Return the (X, Y) coordinate for the center point of the cell that contains the specified text.  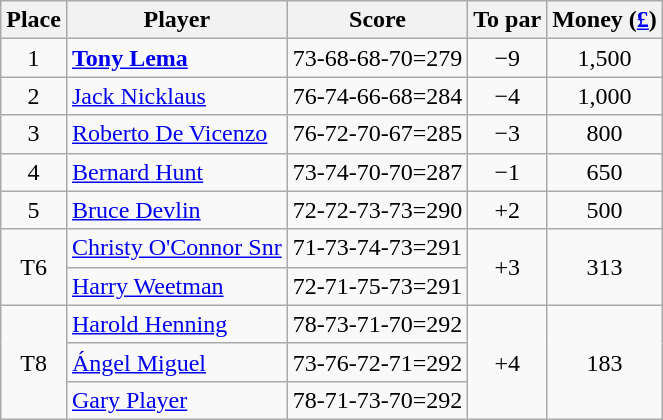
Gary Player (176, 400)
+3 (508, 267)
313 (605, 267)
73-74-70-70=287 (378, 172)
Place (34, 20)
T6 (34, 267)
72-71-75-73=291 (378, 286)
Score (378, 20)
Tony Lema (176, 58)
5 (34, 210)
73-76-72-71=292 (378, 362)
T8 (34, 362)
Money (£) (605, 20)
−3 (508, 134)
800 (605, 134)
78-71-73-70=292 (378, 400)
−9 (508, 58)
4 (34, 172)
Player (176, 20)
Jack Nicklaus (176, 96)
Harold Henning (176, 324)
1,000 (605, 96)
650 (605, 172)
Roberto De Vicenzo (176, 134)
3 (34, 134)
Bernard Hunt (176, 172)
1 (34, 58)
Christy O'Connor Snr (176, 248)
71-73-74-73=291 (378, 248)
+2 (508, 210)
500 (605, 210)
2 (34, 96)
76-74-66-68=284 (378, 96)
−4 (508, 96)
To par (508, 20)
Bruce Devlin (176, 210)
73-68-68-70=279 (378, 58)
+4 (508, 362)
−1 (508, 172)
Ángel Miguel (176, 362)
Harry Weetman (176, 286)
78-73-71-70=292 (378, 324)
183 (605, 362)
72-72-73-73=290 (378, 210)
76-72-70-67=285 (378, 134)
1,500 (605, 58)
